Search for the cell housing the specified text and yield its [X, Y] center coordinate. 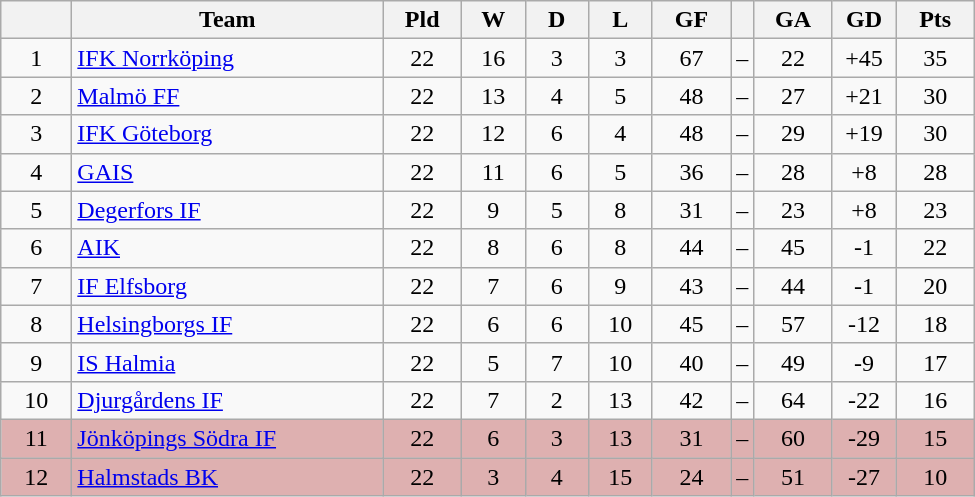
-12 [864, 324]
17 [936, 362]
40 [692, 362]
Malmö FF [228, 96]
W [493, 20]
24 [692, 477]
60 [794, 438]
GA [794, 20]
GAIS [228, 172]
Djurgårdens IF [228, 400]
57 [794, 324]
Helsingborgs IF [228, 324]
67 [692, 58]
-27 [864, 477]
IS Halmia [228, 362]
20 [936, 286]
49 [794, 362]
51 [794, 477]
35 [936, 58]
Degerfors IF [228, 210]
Pts [936, 20]
+19 [864, 134]
+45 [864, 58]
43 [692, 286]
-22 [864, 400]
Jönköpings Södra IF [228, 438]
-9 [864, 362]
GD [864, 20]
Pld [422, 20]
42 [692, 400]
18 [936, 324]
L [621, 20]
+21 [864, 96]
-29 [864, 438]
IFK Göteborg [228, 134]
Halmstads BK [228, 477]
64 [794, 400]
1 [36, 58]
27 [794, 96]
36 [692, 172]
IFK Norrköping [228, 58]
AIK [228, 248]
IF Elfsborg [228, 286]
29 [794, 134]
GF [692, 20]
Team [228, 20]
D [557, 20]
